Scan for the cell matching the given text and deliver its (X, Y) coordinate at center. 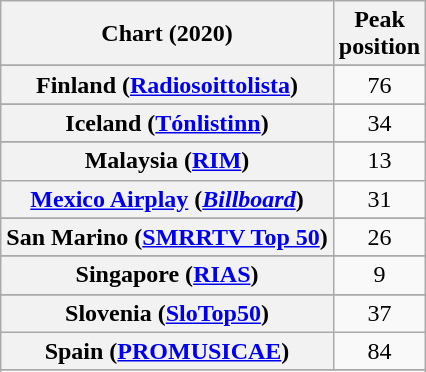
Peakposition (379, 34)
San Marino (SMRRTV Top 50) (168, 237)
Malaysia (RIM) (168, 161)
34 (379, 123)
13 (379, 161)
9 (379, 275)
26 (379, 237)
Mexico Airplay (Billboard) (168, 199)
84 (379, 351)
37 (379, 313)
Spain (PROMUSICAE) (168, 351)
Slovenia (SloTop50) (168, 313)
Chart (2020) (168, 34)
Iceland (Tónlistinn) (168, 123)
Finland (Radiosoittolista) (168, 85)
76 (379, 85)
31 (379, 199)
Singapore (RIAS) (168, 275)
